Pinpoint the cell where the given text exists, returning its (x, y) midpoint coordinate. 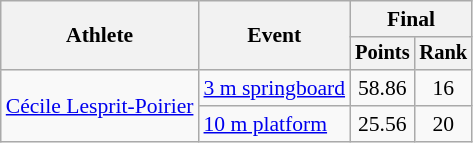
20 (444, 124)
25.56 (382, 124)
58.86 (382, 88)
16 (444, 88)
Final (411, 19)
3 m springboard (274, 88)
Event (274, 36)
Athlete (100, 36)
10 m platform (274, 124)
Rank (444, 54)
Cécile Lesprit-Poirier (100, 106)
Points (382, 54)
